Determine the (X, Y) coordinate at the center of the cell enclosing the given text.  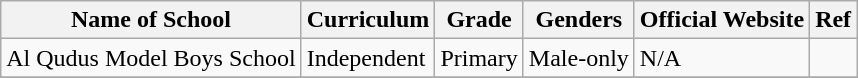
N/A (722, 58)
Male-only (578, 58)
Primary (479, 58)
Grade (479, 20)
Al Qudus Model Boys School (151, 58)
Genders (578, 20)
Ref (834, 20)
Independent (368, 58)
Official Website (722, 20)
Curriculum (368, 20)
Name of School (151, 20)
